Find where the given text appears and provide that cell's center as (x, y) coordinate. 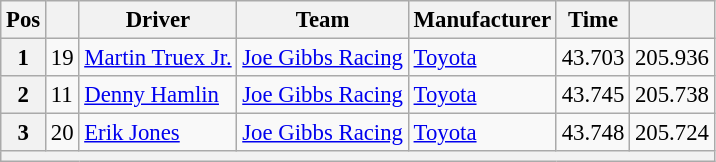
43.703 (592, 58)
43.748 (592, 133)
Erik Jones (158, 133)
Driver (158, 20)
20 (62, 133)
43.745 (592, 95)
Pos (24, 20)
1 (24, 58)
Martin Truex Jr. (158, 58)
Denny Hamlin (158, 95)
3 (24, 133)
Time (592, 20)
205.724 (672, 133)
205.738 (672, 95)
11 (62, 95)
19 (62, 58)
2 (24, 95)
205.936 (672, 58)
Team (322, 20)
Manufacturer (482, 20)
